Extract the (X, Y) coordinate from the center of the cell holding the provided text.  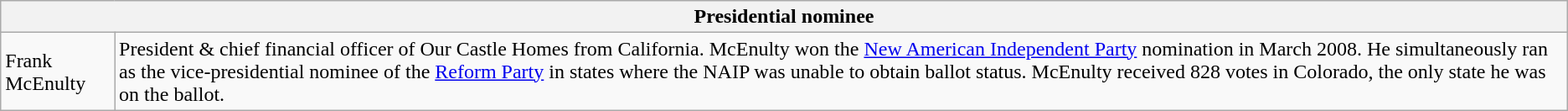
Presidential nominee (784, 17)
Frank McEnulty (58, 71)
